Scan for the cell matching the given text and deliver its (x, y) coordinate at center. 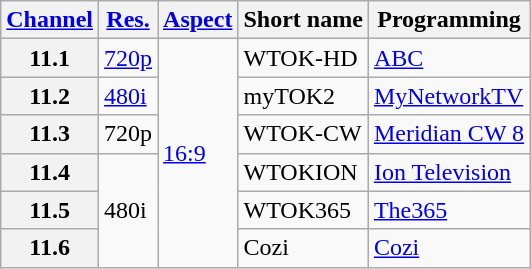
myTOK2 (303, 96)
Res. (128, 20)
Aspect (198, 20)
Ion Television (448, 172)
The365 (448, 210)
WTOKION (303, 172)
16:9 (198, 153)
ABC (448, 58)
WTOK365 (303, 210)
11.2 (50, 96)
11.4 (50, 172)
MyNetworkTV (448, 96)
11.1 (50, 58)
Short name (303, 20)
11.3 (50, 134)
Meridian CW 8 (448, 134)
11.5 (50, 210)
11.6 (50, 248)
Channel (50, 20)
WTOK-HD (303, 58)
Programming (448, 20)
WTOK-CW (303, 134)
